Locate the cell with the specified text and output its [X, Y] center coordinate. 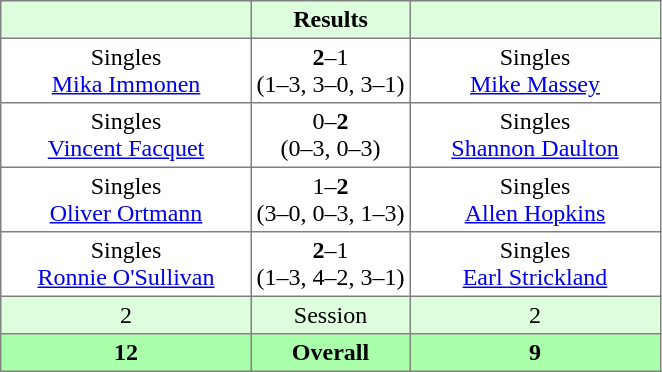
12 [126, 353]
Results [330, 20]
SinglesAllen Hopkins [535, 199]
2–1(1–3, 3–0, 3–1) [330, 70]
SinglesMika Immonen [126, 70]
Overall [330, 353]
SinglesVincent Facquet [126, 135]
9 [535, 353]
1–2(3–0, 0–3, 1–3) [330, 199]
2–1(1–3, 4–2, 3–1) [330, 264]
SinglesOliver Ortmann [126, 199]
0–2(0–3, 0–3) [330, 135]
SinglesMike Massey [535, 70]
SinglesEarl Strickland [535, 264]
SinglesRonnie O'Sullivan [126, 264]
SinglesShannon Daulton [535, 135]
Session [330, 315]
